From the cell containing the given text, extract its center point as [X, Y] coordinate. 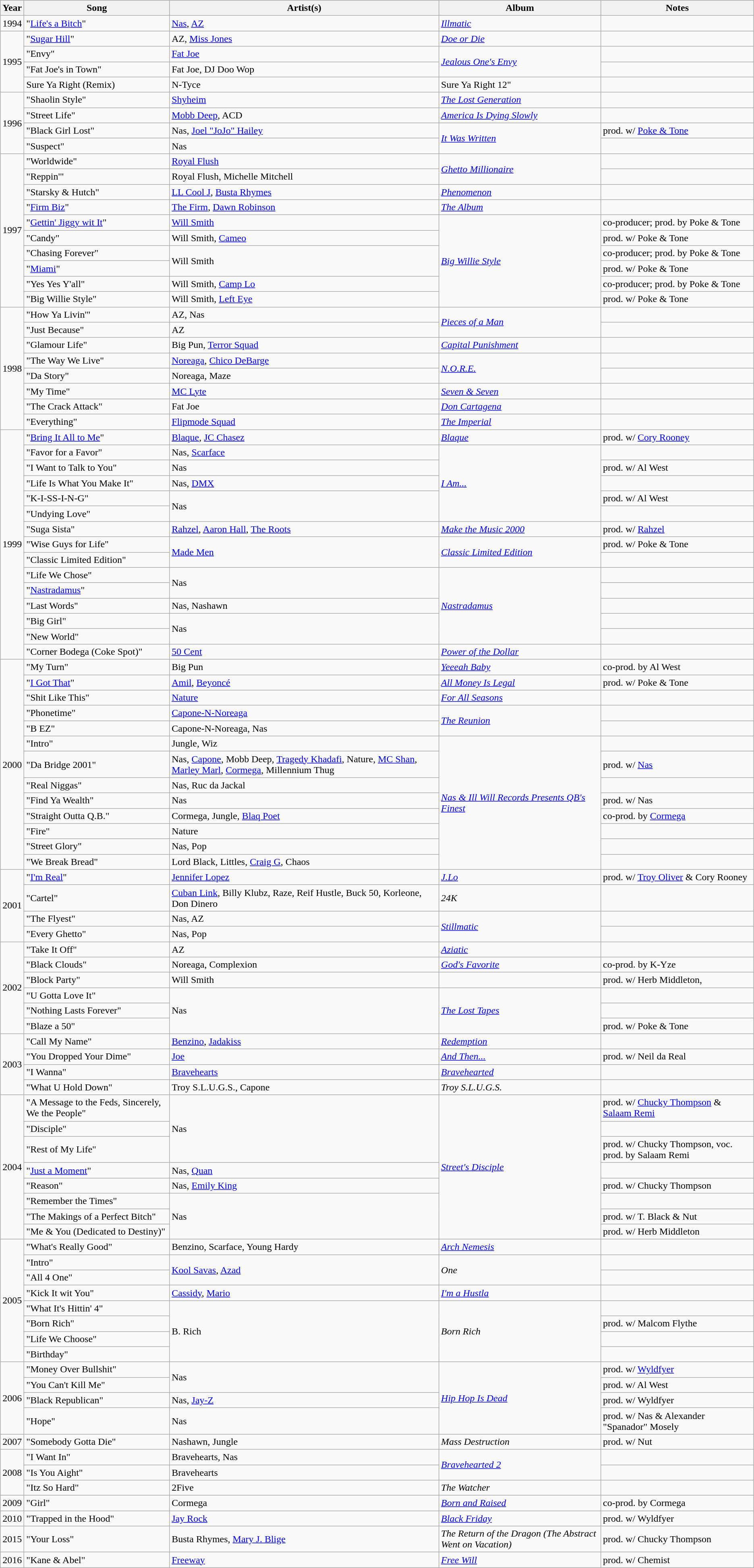
Artist(s) [304, 8]
"Sugar Hill" [97, 39]
prod. w/ Neil da Real [677, 1057]
Rahzel, Aaron Hall, The Roots [304, 529]
"Fire" [97, 831]
"Yes Yes Y'all" [97, 284]
Freeway [304, 1560]
Born Rich [520, 1331]
Blaque [520, 437]
Nas, Scarface [304, 453]
"Nastradamus" [97, 590]
Amil, Beyoncé [304, 683]
Power of the Dollar [520, 652]
"My Time" [97, 391]
1994 [12, 23]
Cormega [304, 1503]
"Life We Choose" [97, 1339]
Royal Flush, Michelle Mitchell [304, 176]
For All Seasons [520, 698]
"You Can't Kill Me" [97, 1385]
Joe [304, 1057]
Blaque, JC Chasez [304, 437]
Busta Rhymes, Mary J. Blige [304, 1539]
"I Want to Talk to You" [97, 468]
2007 [12, 1442]
1996 [12, 123]
"Disciple" [97, 1129]
Aziatic [520, 949]
Seven & Seven [520, 391]
Kool Savas, Azad [304, 1270]
Noreaga, Chico DeBarge [304, 360]
Nas, Joel "JoJo" Hailey [304, 130]
"Favor for a Favor" [97, 453]
"Money Over Bullshit" [97, 1369]
Nashawn, Jungle [304, 1442]
One [520, 1270]
"I Want In" [97, 1457]
Sure Ya Right (Remix) [97, 85]
Shyheim [304, 100]
"Everything" [97, 422]
Troy S.L.U.G.S. [520, 1087]
J.Lo [520, 877]
God's Favorite [520, 965]
All Money Is Legal [520, 683]
"Remember the Times" [97, 1201]
"Blaze a 50" [97, 1026]
"Da Story" [97, 376]
The Lost Generation [520, 100]
Make the Music 2000 [520, 529]
"Kick It wit You" [97, 1293]
Jungle, Wiz [304, 744]
LL Cool J, Busta Rhymes [304, 192]
Street's Disciple [520, 1167]
Year [12, 8]
"Suspect" [97, 146]
"Cartel" [97, 898]
Mass Destruction [520, 1442]
America Is Dying Slowly [520, 115]
"Worldwide" [97, 161]
"Me & You (Dedicated to Destiny)" [97, 1232]
MC Lyte [304, 391]
AZ, Miss Jones [304, 39]
"Kane & Abel" [97, 1560]
"We Break Bread" [97, 862]
"Corner Bodega (Coke Spot)" [97, 652]
prod. w/ Cory Rooney [677, 437]
prod. w/ Nut [677, 1442]
B. Rich [304, 1331]
N-Tyce [304, 85]
"Reppin'" [97, 176]
prod. w/ Chucky Thompson, voc. prod. by Salaam Remi [677, 1149]
Nas, DMX [304, 483]
Benzino, Scarface, Young Hardy [304, 1247]
Bravehearts, Nas [304, 1457]
Mobb Deep, ACD [304, 115]
"Candy" [97, 238]
"Life Is What You Make It" [97, 483]
"What U Hold Down" [97, 1087]
Jennifer Lopez [304, 877]
prod. w/ Troy Oliver & Cory Rooney [677, 877]
I Am... [520, 483]
prod. w/ Malcom Flythe [677, 1324]
The Album [520, 207]
"Phonetime" [97, 713]
"Reason" [97, 1185]
"Rest of My Life" [97, 1149]
"The Flyest" [97, 918]
co-prod. by K-Yze [677, 965]
"The Crack Attack" [97, 406]
"What's Really Good" [97, 1247]
2005 [12, 1301]
Big Willie Style [520, 261]
"K-I-SS-I-N-G" [97, 499]
It Was Written [520, 138]
Arch Nemesis [520, 1247]
"The Makings of a Perfect Bitch" [97, 1216]
"I Got That" [97, 683]
"Classic Limited Edition" [97, 560]
"All 4 One" [97, 1278]
"Street Life" [97, 115]
"Just Because" [97, 330]
"Just a Moment" [97, 1170]
"Envy" [97, 54]
1995 [12, 62]
Ghetto Millionaire [520, 169]
Nas, Capone, Mobb Deep, Tragedy Khadafi, Nature, MC Shan, Marley Marl, Cormega, Millennium Thug [304, 764]
"Nothing Lasts Forever" [97, 1011]
Capone-N-Noreaga, Nas [304, 728]
"Trapped in the Hood" [97, 1518]
2000 [12, 764]
24K [520, 898]
"Take It Off" [97, 949]
"Girl" [97, 1503]
2006 [12, 1398]
The Reunion [520, 721]
Nas, Quan [304, 1170]
"A Message to the Feds, Sincerely, We the People" [97, 1108]
Nas, Ruc da Jackal [304, 785]
"Life's a Bitch" [97, 23]
Big Pun [304, 667]
"New World" [97, 636]
"Shit Like This" [97, 698]
Black Friday [520, 1518]
2Five [304, 1488]
2016 [12, 1560]
Fat Joe, DJ Doo Wop [304, 69]
"How Ya Livin'" [97, 314]
2002 [12, 987]
"I Wanna" [97, 1072]
2001 [12, 905]
prod. w/ Chucky Thompson & Salaam Remi [677, 1108]
2004 [12, 1167]
"Big Willie Style" [97, 299]
2015 [12, 1539]
"Call My Name" [97, 1041]
Nas, Nashawn [304, 606]
co-prod. by Al West [677, 667]
"Straight Outta Q.B." [97, 816]
Stillmatic [520, 926]
50 Cent [304, 652]
Pieces of a Man [520, 322]
And Then... [520, 1057]
Nas, Jay-Z [304, 1400]
"Is You Aight" [97, 1473]
"Big Girl" [97, 621]
Flipmode Squad [304, 422]
Album [520, 8]
Cormega, Jungle, Blaq Poet [304, 816]
"B EZ" [97, 728]
2008 [12, 1472]
I'm a Hustla [520, 1293]
Capital Punishment [520, 345]
Lord Black, Littles, Craig G, Chaos [304, 862]
"U Gotta Love It" [97, 995]
"Find Ya Wealth" [97, 801]
Nastradamus [520, 606]
"Itz So Hard" [97, 1488]
prod. w/ Herb Middleton [677, 1232]
The Firm, Dawn Robinson [304, 207]
Bravehearted [520, 1072]
"Gettin' Jiggy wit It" [97, 223]
"The Way We Live" [97, 360]
"Shaolin Style" [97, 100]
Cassidy, Mario [304, 1293]
Illmatic [520, 23]
prod. w/ Rahzel [677, 529]
Big Pun, Terror Squad [304, 345]
"Real Niggas" [97, 785]
"Bring It All to Me" [97, 437]
"Somebody Gotta Die" [97, 1442]
Bravehearted 2 [520, 1465]
"Miami" [97, 269]
Notes [677, 8]
Redemption [520, 1041]
Royal Flush [304, 161]
Sure Ya Right 12" [520, 85]
prod. w/ Chemist [677, 1560]
"I'm Real" [97, 877]
"Street Glory" [97, 846]
Noreaga, Maze [304, 376]
"Life We Chose" [97, 575]
Will Smith, Left Eye [304, 299]
Free Will [520, 1560]
Made Men [304, 552]
"My Turn" [97, 667]
Noreaga, Complexion [304, 965]
"Black Clouds" [97, 965]
AZ, Nas [304, 314]
prod. w/ Nas & Alexander "Spanador" Mosely [677, 1421]
"Your Loss" [97, 1539]
Yeeeah Baby [520, 667]
"Born Rich" [97, 1324]
"You Dropped Your Dime" [97, 1057]
Jay Rock [304, 1518]
"Chasing Forever" [97, 253]
Nas & Ill Will Records Presents QB's Finest [520, 803]
"Wise Guys for Life" [97, 544]
The Lost Tapes [520, 1011]
Phenomenon [520, 192]
prod. w/ T. Black & Nut [677, 1216]
"Starsky & Hutch" [97, 192]
1999 [12, 544]
Nas, Emily King [304, 1185]
"Black Republican" [97, 1400]
"Da Bridge 2001" [97, 764]
"Firm Biz" [97, 207]
1997 [12, 230]
N.O.R.E. [520, 368]
"Glamour Life" [97, 345]
Benzino, Jadakiss [304, 1041]
"Hope" [97, 1421]
Song [97, 8]
"What It's Hittin' 4" [97, 1308]
Cuban Link, Billy Klubz, Raze, Reif Hustle, Buck 50, Korleone, Don Dinero [304, 898]
The Return of the Dragon (The Abstract Went on Vacation) [520, 1539]
prod. w/ Herb Middleton, [677, 980]
2009 [12, 1503]
The Watcher [520, 1488]
"Last Words" [97, 606]
"Suga Sista" [97, 529]
Will Smith, Camp Lo [304, 284]
"Fat Joe's in Town" [97, 69]
The Imperial [520, 422]
"Undying Love" [97, 514]
Classic Limited Edition [520, 552]
"Block Party" [97, 980]
Born and Raised [520, 1503]
Don Cartagena [520, 406]
Will Smith, Cameo [304, 238]
2003 [12, 1064]
Doe or Die [520, 39]
2010 [12, 1518]
Hip Hop Is Dead [520, 1398]
"Black Girl Lost" [97, 130]
"Every Ghetto" [97, 934]
"Birthday" [97, 1354]
1998 [12, 368]
Troy S.L.U.G.S., Capone [304, 1087]
Capone-N-Noreaga [304, 713]
Jealous One's Envy [520, 62]
